Extract the (X, Y) coordinate from the center of the cell holding the provided text.  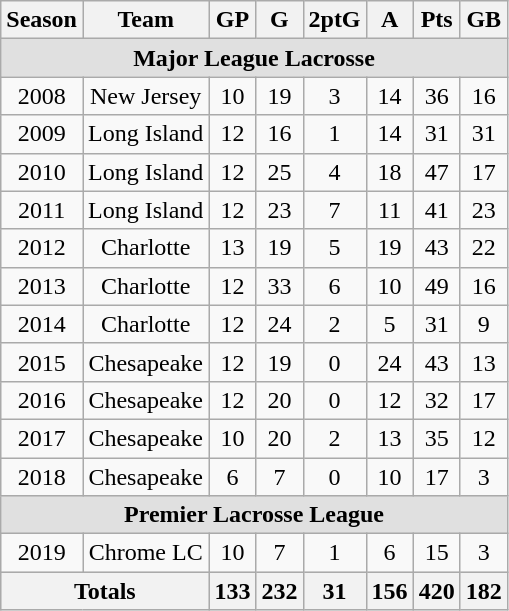
32 (436, 400)
Premier Lacrosse League (254, 515)
36 (436, 96)
156 (390, 591)
GP (232, 20)
2011 (42, 210)
11 (390, 210)
G (280, 20)
18 (390, 172)
4 (334, 172)
Season (42, 20)
49 (436, 286)
2009 (42, 134)
2019 (42, 553)
182 (484, 591)
Chrome LC (145, 553)
Major League Lacrosse (254, 58)
GB (484, 20)
15 (436, 553)
2010 (42, 172)
2012 (42, 248)
2014 (42, 324)
New Jersey (145, 96)
2ptG (334, 20)
9 (484, 324)
2018 (42, 477)
420 (436, 591)
2013 (42, 286)
2016 (42, 400)
232 (280, 591)
Team (145, 20)
Totals (105, 591)
35 (436, 438)
2017 (42, 438)
41 (436, 210)
Pts (436, 20)
133 (232, 591)
33 (280, 286)
25 (280, 172)
A (390, 20)
22 (484, 248)
47 (436, 172)
2015 (42, 362)
2008 (42, 96)
